From the cell containing the given text, extract its center point as (x, y) coordinate. 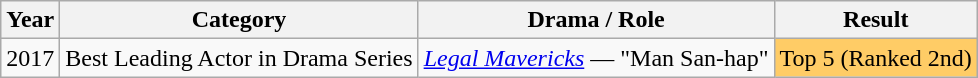
2017 (30, 58)
Top 5 (Ranked 2nd) (876, 58)
Category (239, 20)
Legal Mavericks — "Man San-hap" (596, 58)
Year (30, 20)
Result (876, 20)
Best Leading Actor in Drama Series (239, 58)
Drama / Role (596, 20)
